Pinpoint the cell where the given text exists, returning its (X, Y) midpoint coordinate. 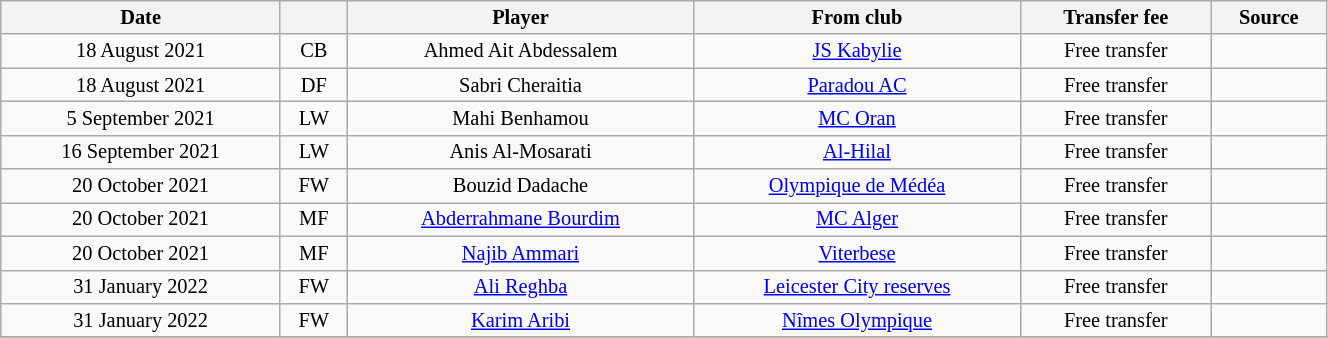
JS Kabylie (858, 51)
Mahi Benhamou (520, 118)
Ali Reghba (520, 287)
Anis Al-Mosarati (520, 152)
Viterbese (858, 253)
Player (520, 17)
Bouzid Dadache (520, 186)
MC Oran (858, 118)
Abderrahmane Bourdim (520, 219)
Olympique de Médéa (858, 186)
Al-Hilal (858, 152)
Paradou AC (858, 85)
Transfer fee (1116, 17)
Nîmes Olympique (858, 320)
MC Alger (858, 219)
Date (141, 17)
5 September 2021 (141, 118)
16 September 2021 (141, 152)
Sabri Cheraitia (520, 85)
From club (858, 17)
Leicester City reserves (858, 287)
DF (314, 85)
Karim Aribi (520, 320)
Ahmed Ait Abdessalem (520, 51)
Najib Ammari (520, 253)
Source (1268, 17)
CB (314, 51)
